Return the (x, y) coordinate for the center point of the cell that contains the specified text.  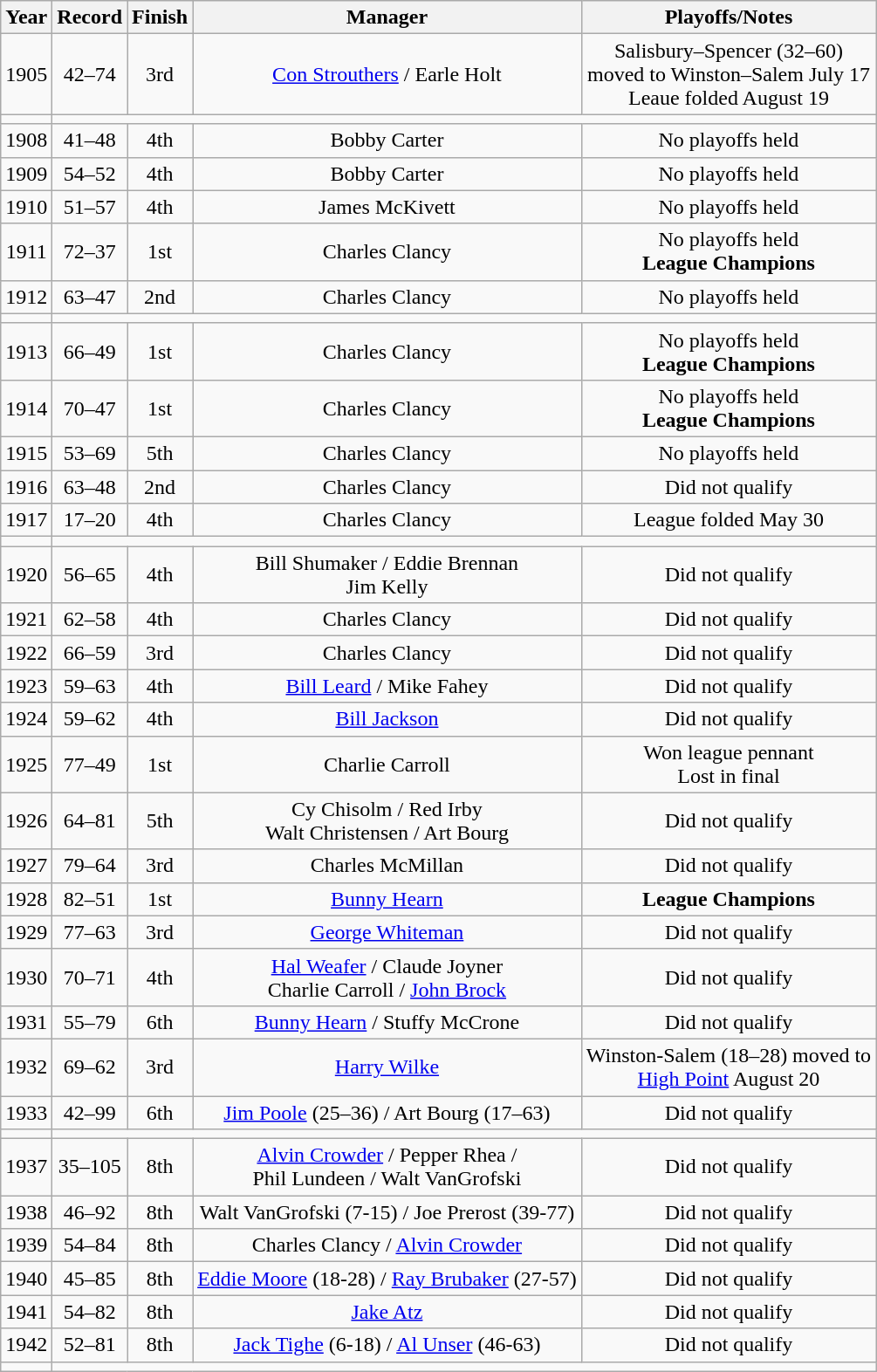
Walt VanGrofski (7-15) / Joe Prerost (39-77) (387, 1212)
1912 (26, 297)
Bill Jackson (387, 719)
1911 (26, 251)
63–47 (90, 297)
54–52 (90, 174)
1917 (26, 520)
54–84 (90, 1245)
Con Strouthers / Earle Holt (387, 74)
17–20 (90, 520)
1924 (26, 719)
1937 (26, 1168)
79–64 (90, 866)
56–65 (90, 574)
1909 (26, 174)
1910 (26, 207)
Bunny Hearn (387, 899)
Record (90, 17)
1913 (26, 351)
Alvin Crowder / Pepper Rhea / Phil Lundeen / Walt VanGrofski (387, 1168)
Jim Poole (25–36) / Art Bourg (17–63) (387, 1113)
46–92 (90, 1212)
66–59 (90, 653)
Hal Weafer / Claude Joyner Charlie Carroll / John Brock (387, 978)
George Whiteman (387, 932)
Year (26, 17)
62–58 (90, 620)
1931 (26, 1022)
1942 (26, 1345)
James McKivett (387, 207)
1923 (26, 686)
59–63 (90, 686)
Charles Clancy / Alvin Crowder (387, 1245)
Playoffs/Notes (728, 17)
64–81 (90, 820)
70–47 (90, 408)
League Champions (728, 899)
1932 (26, 1067)
1941 (26, 1312)
Bill Leard / Mike Fahey (387, 686)
1922 (26, 653)
1908 (26, 141)
Cy Chisolm / Red Irby Walt Christensen / Art Bourg (387, 820)
Jack Tighe (6-18) / Al Unser (46-63) (387, 1345)
70–71 (90, 978)
1929 (26, 932)
Winston-Salem (18–28) moved to High Point August 20 (728, 1067)
42–74 (90, 74)
Charlie Carroll (387, 765)
82–51 (90, 899)
1939 (26, 1245)
1915 (26, 453)
35–105 (90, 1168)
1914 (26, 408)
League folded May 30 (728, 520)
Charles McMillan (387, 866)
1925 (26, 765)
Bunny Hearn / Stuffy McCrone (387, 1022)
51–57 (90, 207)
1930 (26, 978)
77–63 (90, 932)
69–62 (90, 1067)
41–48 (90, 141)
1938 (26, 1212)
66–49 (90, 351)
1940 (26, 1279)
1905 (26, 74)
52–81 (90, 1345)
Jake Atz (387, 1312)
Eddie Moore (18-28) / Ray Brubaker (27-57) (387, 1279)
59–62 (90, 719)
72–37 (90, 251)
Won league pennantLost in final (728, 765)
45–85 (90, 1279)
1933 (26, 1113)
1927 (26, 866)
Finish (161, 17)
42–99 (90, 1113)
55–79 (90, 1022)
77–49 (90, 765)
63–48 (90, 486)
1926 (26, 820)
1916 (26, 486)
Bill Shumaker / Eddie Brennan Jim Kelly (387, 574)
54–82 (90, 1312)
53–69 (90, 453)
Harry Wilke (387, 1067)
Manager (387, 17)
1928 (26, 899)
1920 (26, 574)
1921 (26, 620)
Salisbury–Spencer (32–60) moved to Winston–Salem July 17 Leaue folded August 19 (728, 74)
